Locate the cell with the specified text and output its [x, y] center coordinate. 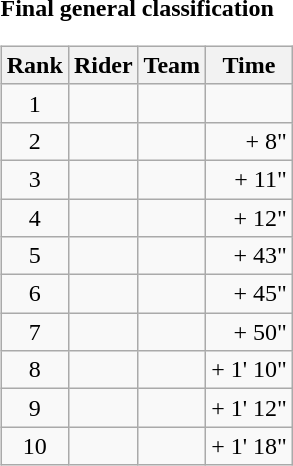
4 [34, 217]
+ 1' 12" [250, 408]
+ 45" [250, 294]
9 [34, 408]
+ 8" [250, 141]
+ 1' 18" [250, 446]
6 [34, 294]
2 [34, 141]
Rider [103, 65]
+ 43" [250, 256]
1 [34, 103]
Time [250, 65]
3 [34, 179]
Rank [34, 65]
8 [34, 370]
+ 11" [250, 179]
+ 1' 10" [250, 370]
Team [172, 65]
10 [34, 446]
7 [34, 332]
5 [34, 256]
+ 12" [250, 217]
+ 50" [250, 332]
